Search for the cell housing the specified text and yield its [x, y] center coordinate. 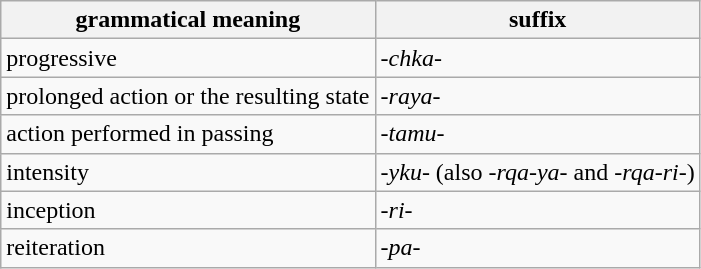
progressive [188, 58]
grammatical meaning [188, 20]
prolonged action or the resulting state [188, 96]
suffix [538, 20]
-pa- [538, 248]
-tamu- [538, 134]
-yku- (also -rqa-ya- and -rqa-ri-) [538, 172]
action performed in passing [188, 134]
-chka- [538, 58]
-raya- [538, 96]
-ri- [538, 210]
reiteration [188, 248]
inception [188, 210]
intensity [188, 172]
